Pinpoint the cell where the given text exists, returning its (x, y) midpoint coordinate. 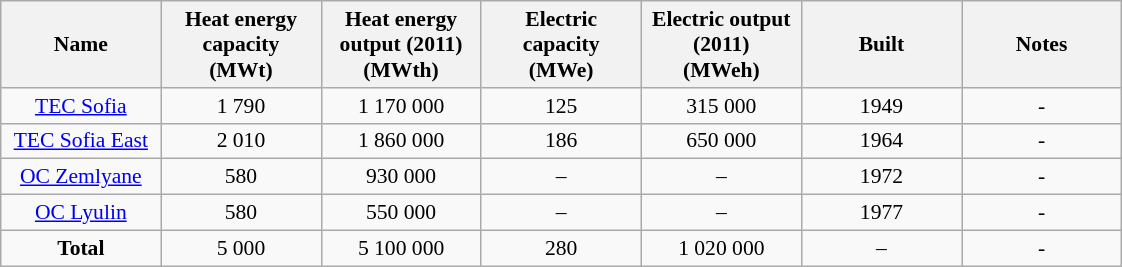
Electric output (2011)(MWeh) (721, 44)
1977 (881, 213)
186 (561, 141)
550 000 (401, 213)
1 790 (241, 106)
5 000 (241, 248)
125 (561, 106)
2 010 (241, 141)
OC Lyulin (81, 213)
TEC Sofia East (81, 141)
Notes (1042, 44)
1 860 000 (401, 141)
OC Zemlyane (81, 177)
5 100 000 (401, 248)
315 000 (721, 106)
1 020 000 (721, 248)
TEC Sofia (81, 106)
1949 (881, 106)
1964 (881, 141)
Name (81, 44)
930 000 (401, 177)
Built (881, 44)
1972 (881, 177)
Heat energy output (2011)(MWth) (401, 44)
Total (81, 248)
Electric capacity(MWe) (561, 44)
280 (561, 248)
1 170 000 (401, 106)
650 000 (721, 141)
Heat energy capacity(MWt) (241, 44)
